For the text-containing cell, return its midpoint in (X, Y) coordinate format. 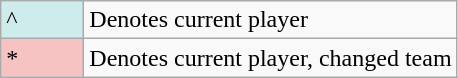
^ (42, 20)
Denotes current player, changed team (270, 58)
* (42, 58)
Denotes current player (270, 20)
